For the text-containing cell, return its midpoint in (x, y) coordinate format. 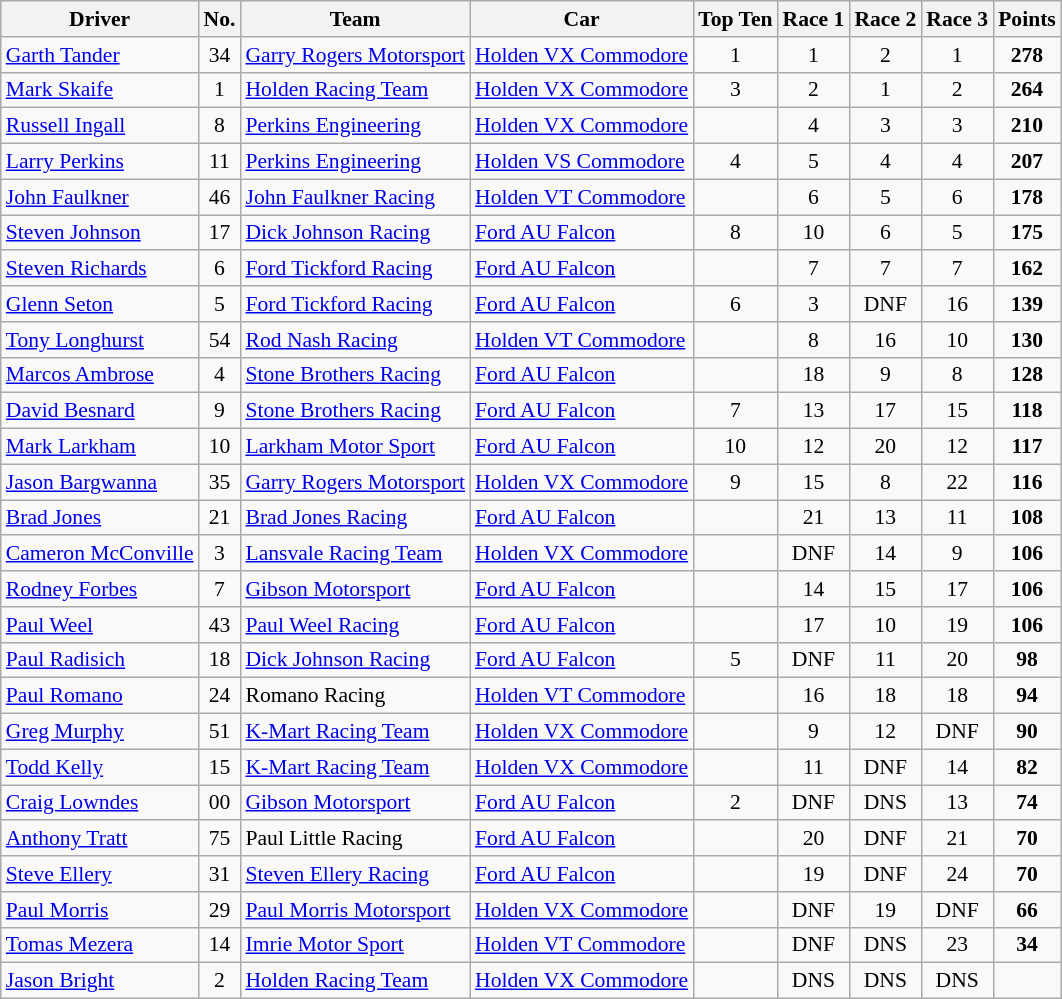
Race 1 (814, 19)
Race 3 (957, 19)
Paul Morris (100, 910)
Imrie Motor Sport (355, 945)
Team (355, 19)
128 (1027, 375)
No. (220, 19)
Anthony Tratt (100, 839)
118 (1027, 411)
Jason Bright (100, 981)
98 (1027, 660)
66 (1027, 910)
Paul Little Racing (355, 839)
Steve Ellery (100, 874)
Steven Johnson (100, 233)
Brad Jones Racing (355, 518)
Paul Weel (100, 625)
29 (220, 910)
00 (220, 803)
Tomas Mezera (100, 945)
Craig Lowndes (100, 803)
Romano Racing (355, 696)
75 (220, 839)
46 (220, 197)
Steven Richards (100, 269)
Driver (100, 19)
207 (1027, 162)
94 (1027, 696)
51 (220, 732)
David Besnard (100, 411)
178 (1027, 197)
Car (582, 19)
Larkham Motor Sport (355, 447)
Brad Jones (100, 518)
Paul Weel Racing (355, 625)
Points (1027, 19)
Glenn Seton (100, 304)
162 (1027, 269)
Mark Skaife (100, 90)
22 (957, 482)
264 (1027, 90)
31 (220, 874)
Holden VS Commodore (582, 162)
139 (1027, 304)
43 (220, 625)
130 (1027, 340)
Paul Radisich (100, 660)
Paul Romano (100, 696)
175 (1027, 233)
Marcos Ambrose (100, 375)
Larry Perkins (100, 162)
Jason Bargwanna (100, 482)
Garth Tander (100, 55)
108 (1027, 518)
Todd Kelly (100, 767)
278 (1027, 55)
Lansvale Racing Team (355, 554)
Top Ten (735, 19)
Greg Murphy (100, 732)
Rod Nash Racing (355, 340)
210 (1027, 126)
90 (1027, 732)
74 (1027, 803)
116 (1027, 482)
35 (220, 482)
John Faulkner Racing (355, 197)
Russell Ingall (100, 126)
23 (957, 945)
82 (1027, 767)
Mark Larkham (100, 447)
Steven Ellery Racing (355, 874)
Tony Longhurst (100, 340)
54 (220, 340)
John Faulkner (100, 197)
117 (1027, 447)
Race 2 (885, 19)
Cameron McConville (100, 554)
Paul Morris Motorsport (355, 910)
Rodney Forbes (100, 589)
